Output the [x, y] coordinate of the center of the cell containing the given text.  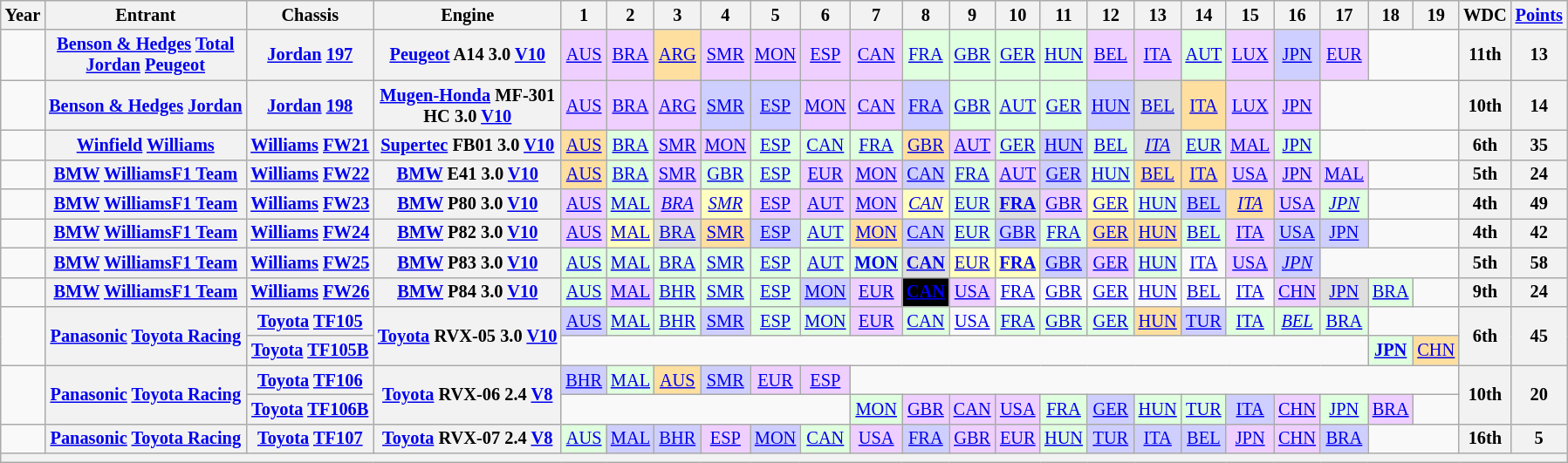
19 [1436, 15]
16th [1485, 439]
Williams FW25 [310, 262]
Mugen-Honda MF-301HC 3.0 V10 [468, 106]
Peugeot A14 3.0 V10 [468, 55]
Toyota TF106 [310, 380]
Toyota TF105 [310, 321]
17 [1344, 15]
49 [1539, 204]
WDC [1485, 15]
Winfield Williams [145, 145]
Benson & Hedges TotalJordan Peugeot [145, 55]
Toyota TF105B [310, 351]
6 [825, 15]
BMW P82 3.0 V10 [468, 233]
Williams FW23 [310, 204]
8 [926, 15]
BMW P83 3.0 V10 [468, 262]
Jordan 197 [310, 55]
35 [1539, 145]
3 [677, 15]
BMW E41 3.0 V10 [468, 174]
Year [23, 15]
BMW P80 3.0 V10 [468, 204]
12 [1111, 15]
Williams FW21 [310, 145]
Supertec FB01 3.0 V10 [468, 145]
Williams FW26 [310, 292]
Toyota RVX-07 2.4 V8 [468, 439]
Entrant [145, 15]
Toyota TF106B [310, 409]
Engine [468, 15]
18 [1391, 15]
7 [876, 15]
Toyota RVX-05 3.0 V10 [468, 335]
BMW P84 3.0 V10 [468, 292]
Toyota RVX-06 2.4 V8 [468, 394]
58 [1539, 262]
Williams FW24 [310, 233]
Jordan 198 [310, 106]
Chassis [310, 15]
2 [630, 15]
Points [1539, 15]
9 [972, 15]
20 [1539, 394]
16 [1297, 15]
11 [1064, 15]
Toyota TF107 [310, 439]
42 [1539, 233]
4 [726, 15]
1 [584, 15]
45 [1539, 335]
10 [1017, 15]
Williams FW22 [310, 174]
9th [1485, 292]
11th [1485, 55]
15 [1250, 15]
Benson & Hedges Jordan [145, 106]
